Pinpoint the cell where the given text exists, returning its (x, y) midpoint coordinate. 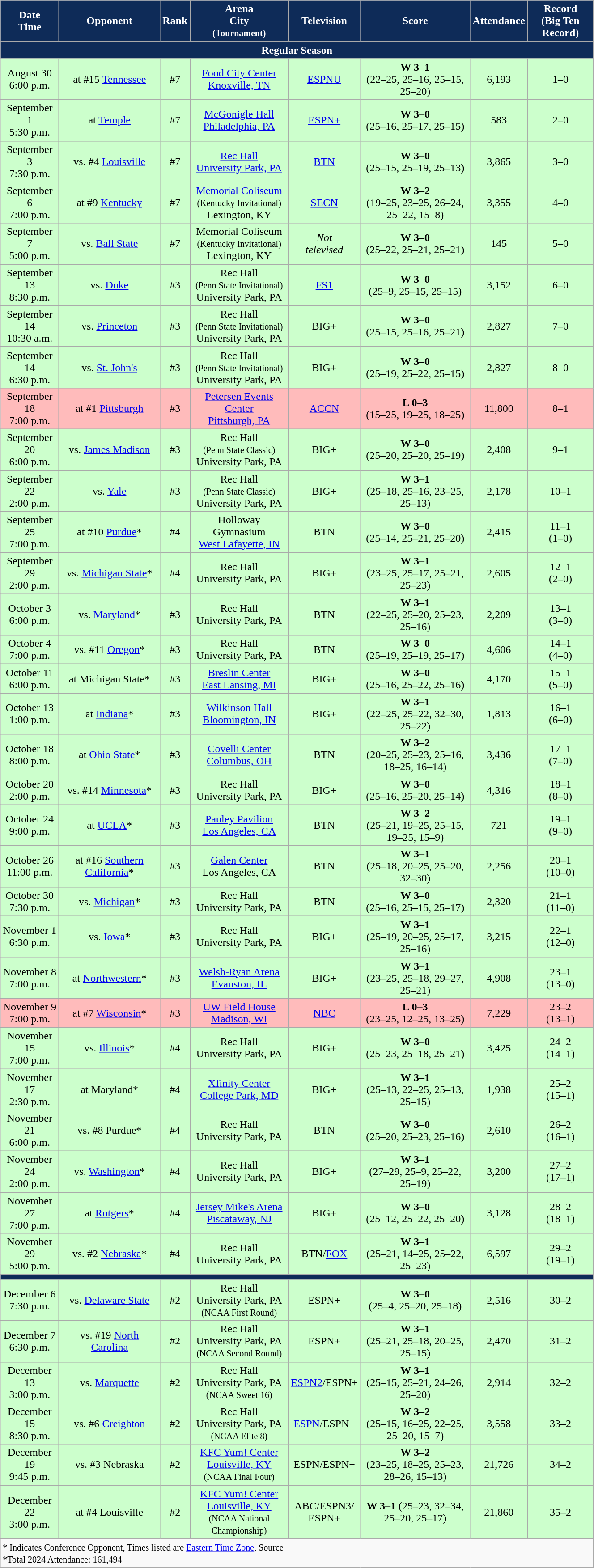
October 116:00 p.m. (30, 679)
1–0 (560, 79)
2–0 (560, 120)
W 3–0(25–22, 25–21, 25–21) (415, 244)
November 295:00 p.m. (30, 1254)
W 3–1(25–13, 22–25, 25–13, 25–15) (415, 1089)
at Temple (110, 120)
September 187:00 p.m. (30, 408)
721 (499, 825)
FS1 (325, 285)
L 0–3(23–25, 12–25, 13–25) (415, 1013)
31–2 (560, 1341)
September 222:00 p.m. (30, 491)
vs. #14 Minnesota* (110, 790)
* Indicates Conference Opponent, Times listed are Eastern Time Zone, Source*Total 2024 Attendance: 161,494 (297, 1553)
September 67:00 p.m. (30, 203)
November 216:00 p.m. (30, 1131)
19–1(9–0) (560, 825)
vs. Ball State (110, 244)
vs. #3 Nebraska (110, 1465)
2,415 (499, 532)
September 146:30 p.m. (30, 367)
September 138:30 p.m. (30, 285)
29–2(19–1) (560, 1254)
6,193 (499, 79)
December 199:45 p.m. (30, 1465)
145 (499, 244)
ACCN (325, 408)
3,865 (499, 161)
at Michigan State* (110, 679)
at Indiana* (110, 714)
vs. #2 Nebraska* (110, 1254)
December 223:00 p.m. (30, 1512)
2,605 (499, 573)
W 3–0(25–16, 25–15, 25–17) (415, 902)
Rec HallUniversity Park, PA(NCAA Elite 8) (239, 1424)
1,813 (499, 714)
UW Field HouseMadison, WI (239, 1013)
vs. James Madison (110, 449)
Wilkinson HallBloomington, IN (239, 714)
at #1 Pittsburgh (110, 408)
21–1(11–0) (560, 902)
at #10 Purdue* (110, 532)
30–2 (560, 1300)
vs. #19 North Carolina (110, 1341)
Petersen Events CenterPittsburgh, PA (239, 408)
W 3–0(25–19, 25–19, 25–17) (415, 649)
16–1(6–0) (560, 714)
September 37:30 p.m. (30, 161)
vs. #11 Oregon* (110, 649)
2,408 (499, 449)
28–2(18–1) (560, 1213)
W 3–1(25–19, 20–25, 25–17, 25–16) (415, 937)
W 3–0(25–20, 25–20, 25–19) (415, 449)
at Maryland* (110, 1089)
September 15:30 p.m. (30, 120)
Regular Season (297, 50)
Record(Big Ten Record) (560, 21)
Television (325, 21)
22–1(12–0) (560, 937)
vs. Duke (110, 285)
7,229 (499, 1013)
September 257:00 p.m. (30, 532)
November 242:00 p.m. (30, 1172)
13–1(3–0) (560, 614)
24–2(14–1) (560, 1048)
2,914 (499, 1382)
W 3–1(22–25, 25–20, 25–23, 25–16) (415, 614)
Rank (175, 21)
vs. Marquette (110, 1382)
34–2 (560, 1465)
Rec HallUniversity Park, PA(NCAA Sweet 16) (239, 1382)
December 76:30 p.m. (30, 1341)
at #16 Southern California* (110, 866)
October 2611:00 p.m. (30, 866)
W 3–0(25–4, 25–20, 25–18) (415, 1300)
vs. St. John's (110, 367)
Rec HallUniversity Park, PA(NCAA Second Round) (239, 1341)
W 3–1(23–25, 25–17, 25–21, 25–23) (415, 573)
vs. Iowa* (110, 937)
at Northwestern* (110, 978)
26–2(16–1) (560, 1131)
SECN (325, 203)
at #4 Louisville (110, 1512)
6–0 (560, 285)
at UCLA* (110, 825)
September 206:00 p.m. (30, 449)
December 67:30 p.m. (30, 1300)
W 3–2(25–15, 16–25, 22–25, 25–20, 15–7) (415, 1424)
October 202:00 p.m. (30, 790)
at Ohio State* (110, 755)
583 (499, 120)
November 277:00 p.m. (30, 1213)
W 3–1(27–29, 25–9, 25–22, 25–19) (415, 1172)
DateTime (30, 21)
23–2(13–1) (560, 1013)
October 36:00 p.m. (30, 614)
October 188:00 p.m. (30, 755)
8–0 (560, 367)
September 292:00 p.m. (30, 573)
Score (415, 21)
Attendance (499, 21)
35–2 (560, 1512)
McGonigle HallPhiladelphia, PA (239, 120)
2,470 (499, 1341)
5–0 (560, 244)
W 3–0(25–16, 25–20, 25–14) (415, 790)
3,425 (499, 1048)
3,128 (499, 1213)
vs. #8 Purdue* (110, 1131)
33–2 (560, 1424)
Memorial Coliseum (Kentucky Invitational)Lexington, KY (239, 244)
Food City CenterKnoxville, TN (239, 79)
W 3–0(25–14, 25–21, 25–20) (415, 532)
October 307:30 p.m. (30, 902)
NBC (325, 1013)
21,726 (499, 1465)
ESPNU (325, 79)
W 3–2(19–25, 23–25, 26–24, 25–22, 15–8) (415, 203)
25–2(15–1) (560, 1089)
3,558 (499, 1424)
9–1 (560, 449)
4,170 (499, 679)
2,178 (499, 491)
20–1(10–0) (560, 866)
BTN/FOX (325, 1254)
October 131:00 p.m. (30, 714)
3,200 (499, 1172)
W 3–0(25–19, 25–22, 25–15) (415, 367)
Rec HallUniversity Park, PA(NCAA First Round) (239, 1300)
KFC Yum! CenterLouisville, KY(NCAA Final Four) (239, 1465)
at Rutgers* (110, 1213)
W 3–1(25–18, 20–25, 25–20, 32–30) (415, 866)
vs. Michigan* (110, 902)
11,800 (499, 408)
3,436 (499, 755)
vs. #6 Creighton (110, 1424)
L 0–3(15–25, 19–25, 18–25) (415, 408)
23–1(13–0) (560, 978)
32–2 (560, 1382)
W 3–1(25–15, 25–21, 24–26, 25–20) (415, 1382)
W 3–1(22–25, 25–22, 32–30, 25–22) (415, 714)
December 133:00 p.m. (30, 1382)
1,938 (499, 1089)
Not televised (325, 244)
7–0 (560, 326)
Breslin CenterEast Lansing, MI (239, 679)
vs. Maryland* (110, 614)
18–1(8–0) (560, 790)
15–1(5–0) (560, 679)
Holloway GymnasiumWest Lafayette, IN (239, 532)
4,316 (499, 790)
17–1(7–0) (560, 755)
W 3–0(25–23, 25–18, 25–21) (415, 1048)
W 3–1(25–21, 25–18, 20–25, 25–15) (415, 1341)
Covelli CenterColumbus, OH (239, 755)
W 3–2(20–25, 25–23, 25–16, 18–25, 16–14) (415, 755)
W 3–0(25–12, 25–22, 25–20) (415, 1213)
W 3–0(25–9, 25–15, 25–15) (415, 285)
ArenaCity(Tournament) (239, 21)
2,516 (499, 1300)
21,860 (499, 1512)
at #9 Kentucky (110, 203)
11–1(1–0) (560, 532)
8–1 (560, 408)
Galen CenterLos Angeles, CA (239, 866)
W 3–1(25–18, 25–16, 23–25, 25–13) (415, 491)
W 3–1 (25–23, 32–34, 25–20, 25–17) (415, 1512)
vs. #4 Louisville (110, 161)
ABC/ESPN3/ESPN+ (325, 1512)
3–0 (560, 161)
Welsh-Ryan ArenaEvanston, IL (239, 978)
W 3–0(25–20, 25–23, 25–16) (415, 1131)
4,908 (499, 978)
10–1 (560, 491)
Opponent (110, 21)
W 3–1(25–21, 14–25, 25–22, 25–23) (415, 1254)
W 3–1(22–25, 25–16, 25–15, 25–20) (415, 79)
November 87:00 p.m. (30, 978)
KFC Yum! CenterLouisville, KY(NCAA National Championship) (239, 1512)
W 3–0(25–16, 25–22, 25–16) (415, 679)
W 3–0(25–16, 25–17, 25–15) (415, 120)
October 249:00 p.m. (30, 825)
at #7 Wisconsin* (110, 1013)
Xfinity CenterCollege Park, MD (239, 1089)
ESPN2/ESPN+ (325, 1382)
W 3–0(25–15, 25–19, 25–13) (415, 161)
September 75:00 p.m. (30, 244)
December 158:30 p.m. (30, 1424)
November 16:30 p.m. (30, 937)
vs. Yale (110, 491)
12–1(2–0) (560, 573)
6,597 (499, 1254)
at #15 Tennessee (110, 79)
vs. Washington* (110, 1172)
W 3–2(25–21, 19–25, 25–15, 19–25, 15–9) (415, 825)
2,320 (499, 902)
Pauley PavilionLos Angeles, CA (239, 825)
November 97:00 p.m. (30, 1013)
2,209 (499, 614)
W 3–2(23–25, 18–25, 25–23, 28–26, 15–13) (415, 1465)
September 1410:30 a.m. (30, 326)
November 157:00 p.m. (30, 1048)
Memorial Coliseum(Kentucky Invitational)Lexington, KY (239, 203)
vs. Princeton (110, 326)
W 3–0(25–15, 25–16, 25–21) (415, 326)
3,215 (499, 937)
November 172:30 p.m. (30, 1089)
14–1(4–0) (560, 649)
Jersey Mike's Arena Piscataway, NJ (239, 1213)
August 306:00 p.m. (30, 79)
4–0 (560, 203)
W 3–1(23–25, 25–18, 29–27, 25–21) (415, 978)
vs. Michigan State* (110, 573)
3,152 (499, 285)
2,610 (499, 1131)
2,256 (499, 866)
vs. Illinois* (110, 1048)
27–2(17–1) (560, 1172)
4,606 (499, 649)
October 47:00 p.m. (30, 649)
vs. Delaware State (110, 1300)
3,355 (499, 203)
